Extract the [x, y] coordinate from the center of the cell holding the provided text.  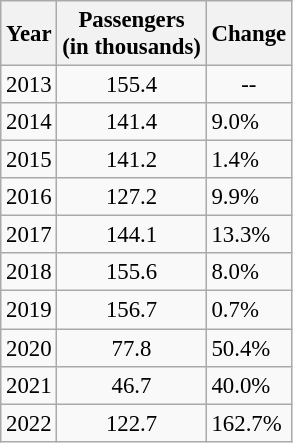
0.7% [248, 310]
155.6 [132, 273]
8.0% [248, 273]
141.4 [132, 122]
2013 [29, 85]
1.4% [248, 160]
2018 [29, 273]
2019 [29, 310]
144.1 [132, 235]
Passengers(in thousands) [132, 34]
2020 [29, 348]
122.7 [132, 423]
155.4 [132, 85]
2022 [29, 423]
2015 [29, 160]
Change [248, 34]
77.8 [132, 348]
2017 [29, 235]
127.2 [132, 197]
2014 [29, 122]
9.9% [248, 197]
9.0% [248, 122]
156.7 [132, 310]
-- [248, 85]
50.4% [248, 348]
141.2 [132, 160]
162.7% [248, 423]
Year [29, 34]
13.3% [248, 235]
46.7 [132, 385]
2021 [29, 385]
2016 [29, 197]
40.0% [248, 385]
